Locate the cell with the specified text and output its [X, Y] center coordinate. 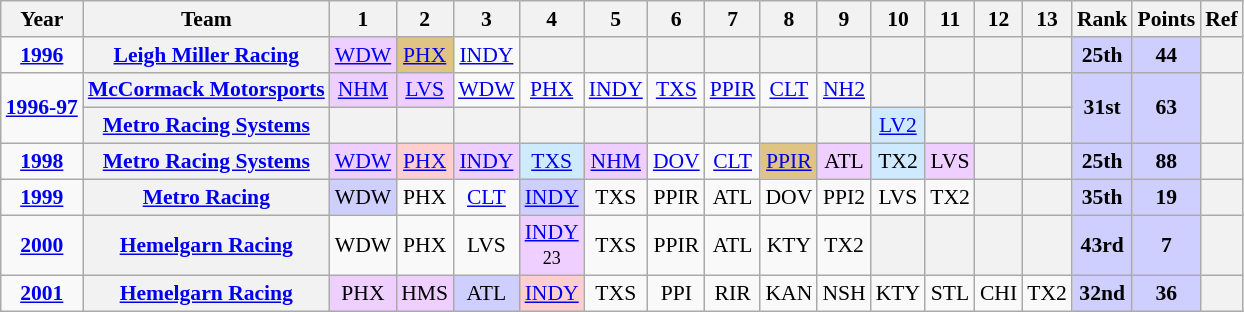
RIR [733, 294]
INDY23 [552, 246]
35th [1102, 197]
Points [1166, 19]
32nd [1102, 294]
LV2 [898, 126]
1998 [42, 162]
63 [1166, 108]
1999 [42, 197]
11 [950, 19]
Metro Racing [206, 197]
2 [424, 19]
HMS [424, 294]
9 [844, 19]
1 [363, 19]
6 [676, 19]
STL [950, 294]
Leigh Miller Racing [206, 55]
88 [1166, 162]
5 [616, 19]
8 [788, 19]
PPI [676, 294]
10 [898, 19]
2001 [42, 294]
31st [1102, 108]
PPI2 [844, 197]
3 [486, 19]
Team [206, 19]
19 [1166, 197]
McCormack Motorsports [206, 90]
12 [998, 19]
13 [1047, 19]
Ref [1221, 19]
NSH [844, 294]
NH2 [844, 90]
36 [1166, 294]
Year [42, 19]
4 [552, 19]
2000 [42, 246]
1996 [42, 55]
43rd [1102, 246]
Rank [1102, 19]
44 [1166, 55]
1996-97 [42, 108]
KAN [788, 294]
CHI [998, 294]
